Pinpoint the cell where the given text exists, returning its [X, Y] midpoint coordinate. 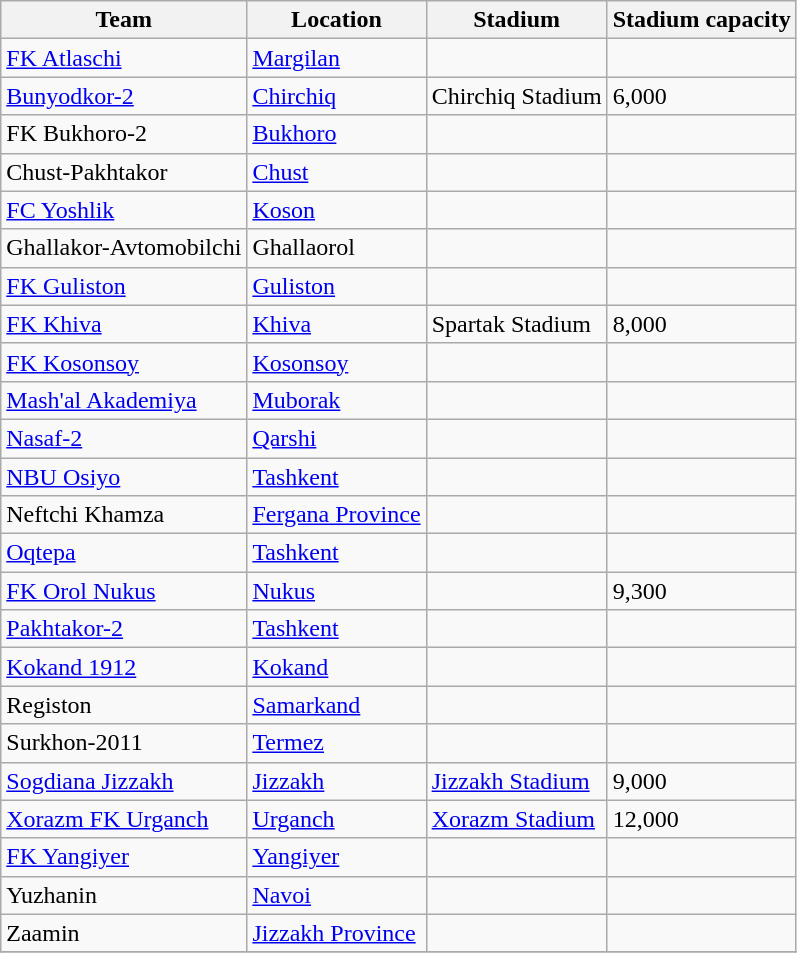
Khiva [336, 324]
Xorazm Stadium [516, 819]
Nasaf-2 [124, 438]
Koson [336, 210]
Chirchiq [336, 96]
FK Khiva [124, 324]
Samarkand [336, 705]
Neftchi Khamza [124, 515]
Jizzakh Stadium [516, 781]
Chust-Pakhtakor [124, 172]
Ghallakor-Avtomobilchi [124, 248]
Sogdiana Jizzakh [124, 781]
8,000 [702, 324]
Margilan [336, 58]
Kokand [336, 667]
Zaamin [124, 933]
9,000 [702, 781]
FK Kosonsoy [124, 362]
Qarshi [336, 438]
Chust [336, 172]
FK Bukhoro-2 [124, 134]
Bunyodkor-2 [124, 96]
Oqtepa [124, 553]
Team [124, 20]
Pakhtakor-2 [124, 629]
FK Yangiyer [124, 857]
FK Guliston [124, 286]
Yuzhanin [124, 895]
Muborak [336, 400]
9,300 [702, 591]
Kosonsoy [336, 362]
Urganch [336, 819]
Ghallaorol [336, 248]
Yangiyer [336, 857]
Surkhon-2011 [124, 743]
Bukhoro [336, 134]
Guliston [336, 286]
Kokand 1912 [124, 667]
Fergana Province [336, 515]
FK Orol Nukus [124, 591]
Spartak Stadium [516, 324]
Registon [124, 705]
Jizzakh Province [336, 933]
Nukus [336, 591]
Chirchiq Stadium [516, 96]
FK Atlaschi [124, 58]
Termez [336, 743]
Navoi [336, 895]
Stadium [516, 20]
NBU Osiyo [124, 477]
12,000 [702, 819]
FC Yoshlik [124, 210]
6,000 [702, 96]
Location [336, 20]
Jizzakh [336, 781]
Xorazm FK Urganch [124, 819]
Stadium capacity [702, 20]
Mash'al Akademiya [124, 400]
